Return the (x, y) coordinate for the center point of the cell that contains the specified text.  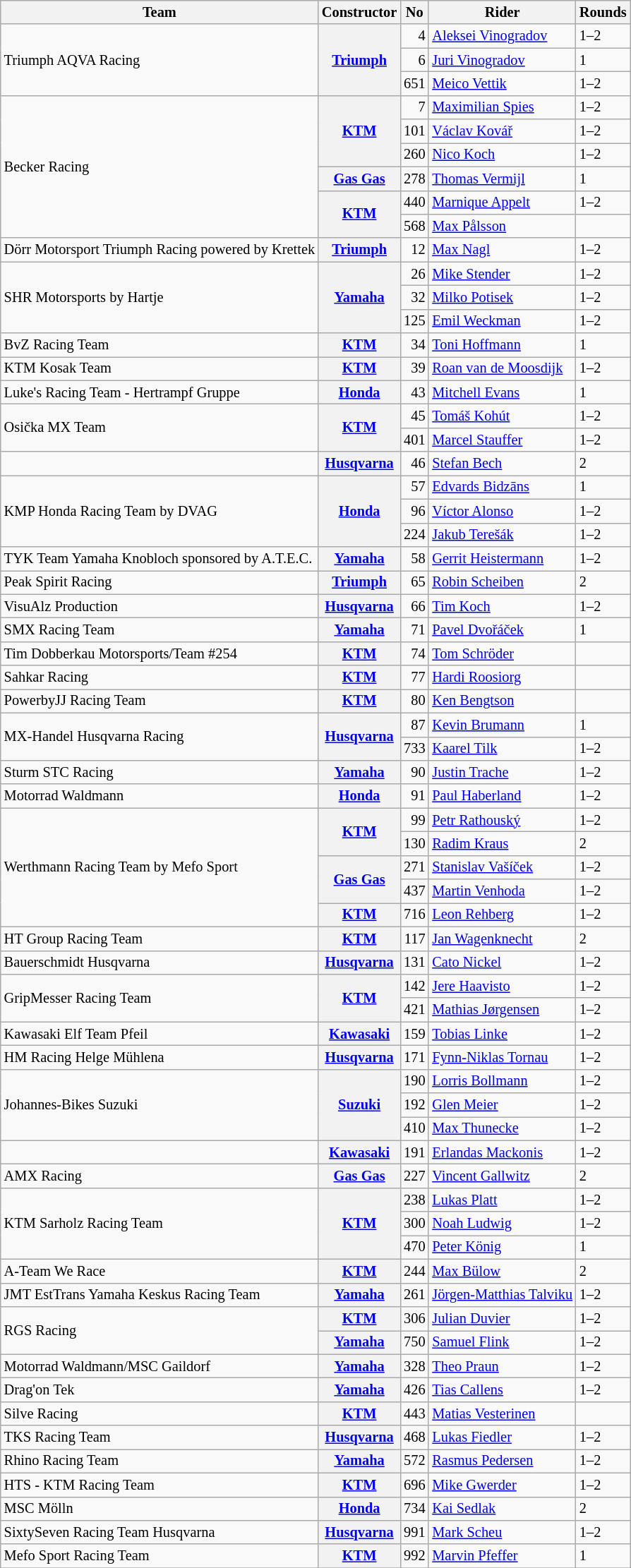
Mathias Jørgensen (503, 1010)
Cato Nickel (503, 963)
Rasmus Pedersen (503, 1461)
Jörgen-Matthias Talviku (503, 1295)
Paul Haberland (503, 796)
Osička MX Team (160, 428)
HM Racing Helge Mühlena (160, 1057)
65 (414, 582)
Emil Weckman (503, 321)
Noah Ludwig (503, 1224)
TYK Team Yamaha Knobloch sponsored by A.T.E.C. (160, 558)
733 (414, 749)
Thomas Vermijl (503, 179)
Leon Rehberg (503, 915)
KTM Sarholz Racing Team (160, 1224)
90 (414, 772)
80 (414, 701)
7 (414, 107)
HT Group Racing Team (160, 939)
Jan Wagenknecht (503, 939)
Petr Rathouský (503, 820)
Rhino Racing Team (160, 1461)
Silve Racing (160, 1413)
71 (414, 629)
4 (414, 36)
328 (414, 1366)
Suzuki (359, 1105)
TKS Racing Team (160, 1437)
426 (414, 1389)
261 (414, 1295)
Rider (503, 12)
77 (414, 677)
99 (414, 820)
Mark Scheu (503, 1532)
142 (414, 986)
271 (414, 867)
Theo Praun (503, 1366)
Kai Sedlak (503, 1509)
734 (414, 1509)
Marnique Appelt (503, 203)
Tobias Linke (503, 1034)
Gerrit Heistermann (503, 558)
572 (414, 1461)
Lorris Bollmann (503, 1081)
No (414, 12)
443 (414, 1413)
43 (414, 392)
Kevin Brumann (503, 725)
696 (414, 1485)
SHR Motorsports by Hartje (160, 298)
Hardi Roosiorg (503, 677)
190 (414, 1081)
101 (414, 131)
Mike Stender (503, 274)
Stanislav Vašíček (503, 867)
Radim Kraus (503, 843)
87 (414, 725)
Constructor (359, 12)
74 (414, 653)
750 (414, 1342)
238 (414, 1200)
Kaarel Tilk (503, 749)
171 (414, 1057)
RGS Racing (160, 1329)
MSC Mölln (160, 1509)
Luke's Racing Team - Hertrampf Gruppe (160, 392)
437 (414, 891)
Víctor Alonso (503, 511)
130 (414, 843)
421 (414, 1010)
992 (414, 1556)
SixtySeven Racing Team Husqvarna (160, 1532)
Tias Callens (503, 1389)
Glen Meier (503, 1105)
117 (414, 939)
651 (414, 83)
96 (414, 511)
MX-Handel Husqvarna Racing (160, 737)
Jere Haavisto (503, 986)
Tom Schröder (503, 653)
Pavel Dvořáček (503, 629)
Max Thunecke (503, 1128)
Tim Dobberkau Motorsports/Team #254 (160, 653)
58 (414, 558)
Sturm STC Racing (160, 772)
91 (414, 796)
32 (414, 297)
Samuel Flink (503, 1342)
VisuAlz Production (160, 606)
Martin Venhoda (503, 891)
Marvin Pfeffer (503, 1556)
Mefo Sport Racing Team (160, 1556)
KTM Kosak Team (160, 368)
Lukas Fiedler (503, 1437)
6 (414, 60)
Marcel Stauffer (503, 440)
66 (414, 606)
244 (414, 1271)
Maximilian Spies (503, 107)
Toni Hoffmann (503, 345)
440 (414, 203)
Team (160, 12)
Drag'on Tek (160, 1389)
260 (414, 155)
192 (414, 1105)
Peter König (503, 1247)
306 (414, 1318)
Roan van de Moosdijk (503, 368)
Rounds (603, 12)
468 (414, 1437)
Matias Vesterinen (503, 1413)
Milko Potisek (503, 297)
Motorrad Waldmann/MSC Gaildorf (160, 1366)
125 (414, 321)
Triumph AQVA Racing (160, 59)
Justin Trache (503, 772)
SMX Racing Team (160, 629)
Kawasaki Elf Team Pfeil (160, 1034)
300 (414, 1224)
34 (414, 345)
991 (414, 1532)
Mike Gwerder (503, 1485)
410 (414, 1128)
Václav Kovář (503, 131)
GripMesser Racing Team (160, 998)
568 (414, 226)
Bauerschmidt Husqvarna (160, 963)
Vincent Gallwitz (503, 1176)
HTS - KTM Racing Team (160, 1485)
Ken Bengtson (503, 701)
Robin Scheiben (503, 582)
Werthmann Racing Team by Mefo Sport (160, 867)
Lukas Platt (503, 1200)
Max Pålsson (503, 226)
Julian Duvier (503, 1318)
Tomáš Kohút (503, 416)
Tim Koch (503, 606)
Erlandas Mackonis (503, 1152)
39 (414, 368)
Motorrad Waldmann (160, 796)
Mitchell Evans (503, 392)
Meico Vettik (503, 83)
26 (414, 274)
Aleksei Vinogradov (503, 36)
45 (414, 416)
BvZ Racing Team (160, 345)
401 (414, 440)
Max Bülow (503, 1271)
Peak Spirit Racing (160, 582)
Edvards Bidzāns (503, 487)
Juri Vinogradov (503, 60)
A-Team We Race (160, 1271)
Becker Racing (160, 167)
57 (414, 487)
278 (414, 179)
224 (414, 535)
AMX Racing (160, 1176)
JMT EstTrans Yamaha Keskus Racing Team (160, 1295)
470 (414, 1247)
191 (414, 1152)
Johannes-Bikes Suzuki (160, 1105)
Jakub Terešák (503, 535)
46 (414, 464)
Stefan Bech (503, 464)
KMP Honda Racing Team by DVAG (160, 511)
131 (414, 963)
12 (414, 250)
227 (414, 1176)
159 (414, 1034)
716 (414, 915)
Fynn-Niklas Tornau (503, 1057)
Max Nagl (503, 250)
Nico Koch (503, 155)
PowerbyJJ Racing Team (160, 701)
Sahkar Racing (160, 677)
Dörr Motorsport Triumph Racing powered by Krettek (160, 250)
